Determine the (x, y) coordinate at the center of the cell enclosing the given text.  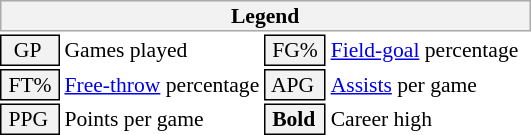
FG% (295, 50)
Field-goal percentage (430, 50)
Assists per game (430, 85)
GP (30, 50)
Free-throw percentage (162, 85)
FT% (30, 85)
APG (295, 85)
Legend (265, 16)
Games played (162, 50)
